Output the [X, Y] coordinate of the center of the cell containing the given text.  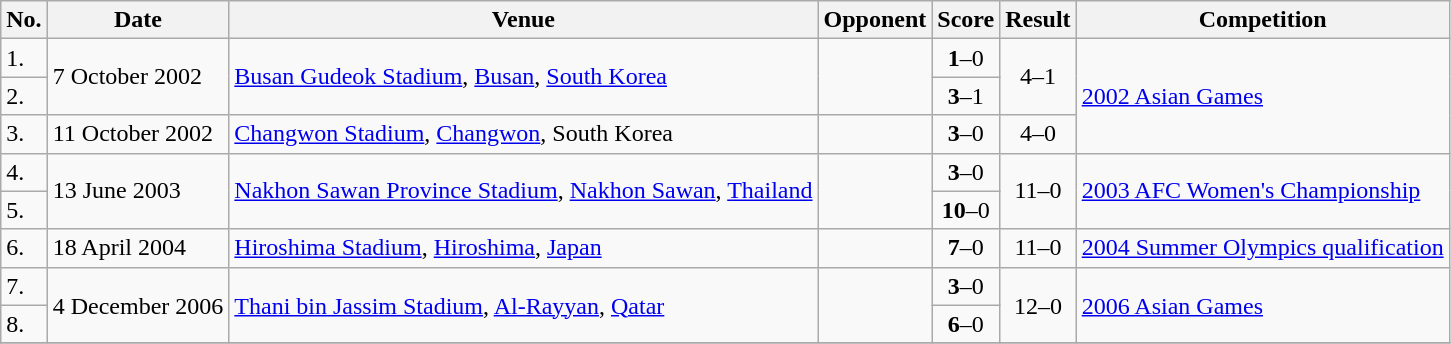
4 December 2006 [138, 305]
13 June 2003 [138, 191]
Date [138, 20]
11 October 2002 [138, 134]
2002 Asian Games [1262, 96]
Nakhon Sawan Province Stadium, Nakhon Sawan, Thailand [524, 191]
4–0 [1038, 134]
Busan Gudeok Stadium, Busan, South Korea [524, 77]
2003 AFC Women's Championship [1262, 191]
2. [24, 96]
7 October 2002 [138, 77]
4–1 [1038, 77]
Thani bin Jassim Stadium, Al-Rayyan, Qatar [524, 305]
6–0 [966, 324]
Venue [524, 20]
3. [24, 134]
Opponent [875, 20]
1–0 [966, 58]
Competition [1262, 20]
Result [1038, 20]
1. [24, 58]
Changwon Stadium, Changwon, South Korea [524, 134]
4. [24, 172]
10–0 [966, 210]
7–0 [966, 248]
7. [24, 286]
Hiroshima Stadium, Hiroshima, Japan [524, 248]
No. [24, 20]
6. [24, 248]
3–1 [966, 96]
5. [24, 210]
18 April 2004 [138, 248]
2006 Asian Games [1262, 305]
8. [24, 324]
2004 Summer Olympics qualification [1262, 248]
Score [966, 20]
12–0 [1038, 305]
